Return the [x, y] coordinate for the center point of the cell that contains the specified text.  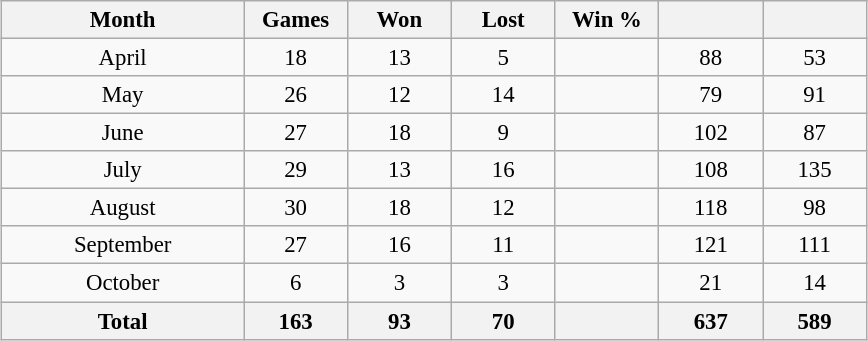
163 [296, 321]
135 [815, 170]
Won [399, 20]
July [123, 170]
August [123, 208]
53 [815, 58]
93 [399, 321]
11 [503, 245]
6 [296, 283]
Month [123, 20]
October [123, 283]
87 [815, 133]
April [123, 58]
79 [711, 95]
637 [711, 321]
Lost [503, 20]
June [123, 133]
September [123, 245]
Games [296, 20]
91 [815, 95]
108 [711, 170]
May [123, 95]
102 [711, 133]
88 [711, 58]
121 [711, 245]
98 [815, 208]
26 [296, 95]
589 [815, 321]
70 [503, 321]
30 [296, 208]
29 [296, 170]
5 [503, 58]
118 [711, 208]
Total [123, 321]
Win % [607, 20]
21 [711, 283]
9 [503, 133]
111 [815, 245]
